From the cell containing the given text, extract its center point as [X, Y] coordinate. 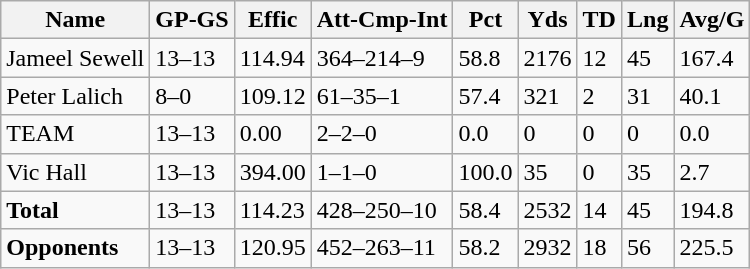
TD [599, 20]
109.12 [272, 96]
2176 [548, 58]
40.1 [712, 96]
2.7 [712, 172]
1–1–0 [382, 172]
58.8 [486, 58]
8–0 [192, 96]
14 [599, 210]
225.5 [712, 248]
Yds [548, 20]
321 [548, 96]
Att-Cmp-Int [382, 20]
364–214–9 [382, 58]
58.2 [486, 248]
Avg/G [712, 20]
2532 [548, 210]
452–263–11 [382, 248]
2 [599, 96]
114.23 [272, 210]
2–2–0 [382, 134]
428–250–10 [382, 210]
56 [647, 248]
TEAM [76, 134]
2932 [548, 248]
31 [647, 96]
100.0 [486, 172]
Total [76, 210]
61–35–1 [382, 96]
167.4 [712, 58]
Peter Lalich [76, 96]
12 [599, 58]
Lng [647, 20]
Effic [272, 20]
0.00 [272, 134]
57.4 [486, 96]
Pct [486, 20]
58.4 [486, 210]
Opponents [76, 248]
194.8 [712, 210]
394.00 [272, 172]
Vic Hall [76, 172]
114.94 [272, 58]
18 [599, 248]
120.95 [272, 248]
Jameel Sewell [76, 58]
Name [76, 20]
GP-GS [192, 20]
